Output the (X, Y) coordinate of the center of the cell containing the given text.  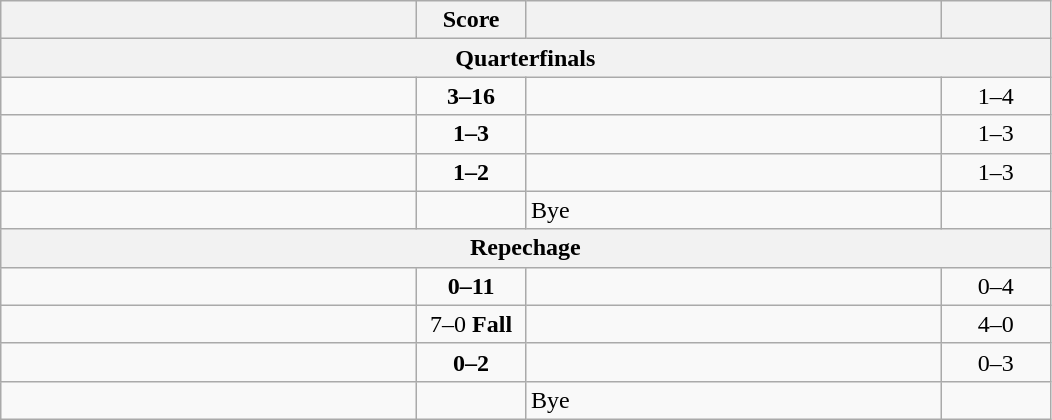
Quarterfinals (526, 58)
1–2 (472, 172)
Repechage (526, 248)
0–11 (472, 286)
4–0 (996, 324)
0–4 (996, 286)
3–16 (472, 96)
0–2 (472, 362)
1–4 (996, 96)
Score (472, 20)
7–0 Fall (472, 324)
0–3 (996, 362)
